Return (x, y) of the center of cell containing provided text 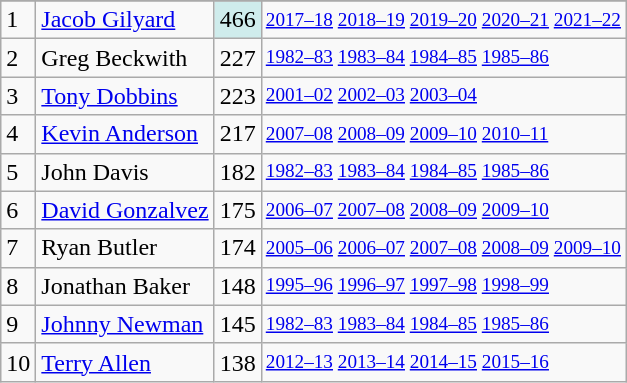
466 (238, 20)
145 (238, 324)
2005–06 2006–07 2007–08 2008–09 2009–10 (443, 248)
9 (18, 324)
3 (18, 96)
2007–08 2008–09 2009–10 2010–11 (443, 134)
227 (238, 58)
1 (18, 20)
6 (18, 210)
Tony Dobbins (125, 96)
1995–96 1996–97 1997–98 1998–99 (443, 286)
2006–07 2007–08 2008–09 2009–10 (443, 210)
138 (238, 362)
4 (18, 134)
David Gonzalvez (125, 210)
2001–02 2002–03 2003–04 (443, 96)
217 (238, 134)
174 (238, 248)
182 (238, 172)
10 (18, 362)
Jonathan Baker (125, 286)
223 (238, 96)
148 (238, 286)
Johnny Newman (125, 324)
2017–18 2018–19 2019–20 2020–21 2021–22 (443, 20)
Ryan Butler (125, 248)
Kevin Anderson (125, 134)
2012–13 2013–14 2014–15 2015–16 (443, 362)
2 (18, 58)
John Davis (125, 172)
Greg Beckwith (125, 58)
8 (18, 286)
5 (18, 172)
Jacob Gilyard (125, 20)
175 (238, 210)
Terry Allen (125, 362)
7 (18, 248)
